Return the [x, y] coordinate for the center point of the cell that contains the specified text.  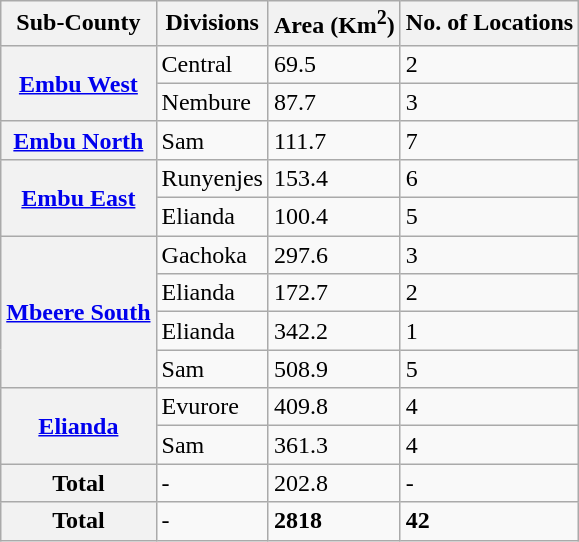
100.4 [334, 217]
1 [489, 331]
172.7 [334, 293]
153.4 [334, 178]
Embu North [78, 140]
87.7 [334, 102]
Embu East [78, 197]
361.3 [334, 445]
Embu West [78, 83]
Central [212, 64]
202.8 [334, 483]
Mbeere South [78, 312]
409.8 [334, 407]
342.2 [334, 331]
Runyenjes [212, 178]
Evurore [212, 407]
2818 [334, 521]
Area (Km2) [334, 24]
69.5 [334, 64]
297.6 [334, 255]
508.9 [334, 369]
7 [489, 140]
Divisions [212, 24]
Sub-County [78, 24]
42 [489, 521]
No. of Locations [489, 24]
Nembure [212, 102]
Gachoka [212, 255]
111.7 [334, 140]
6 [489, 178]
